Return the (X, Y) coordinate for the center point of the cell that contains the specified text.  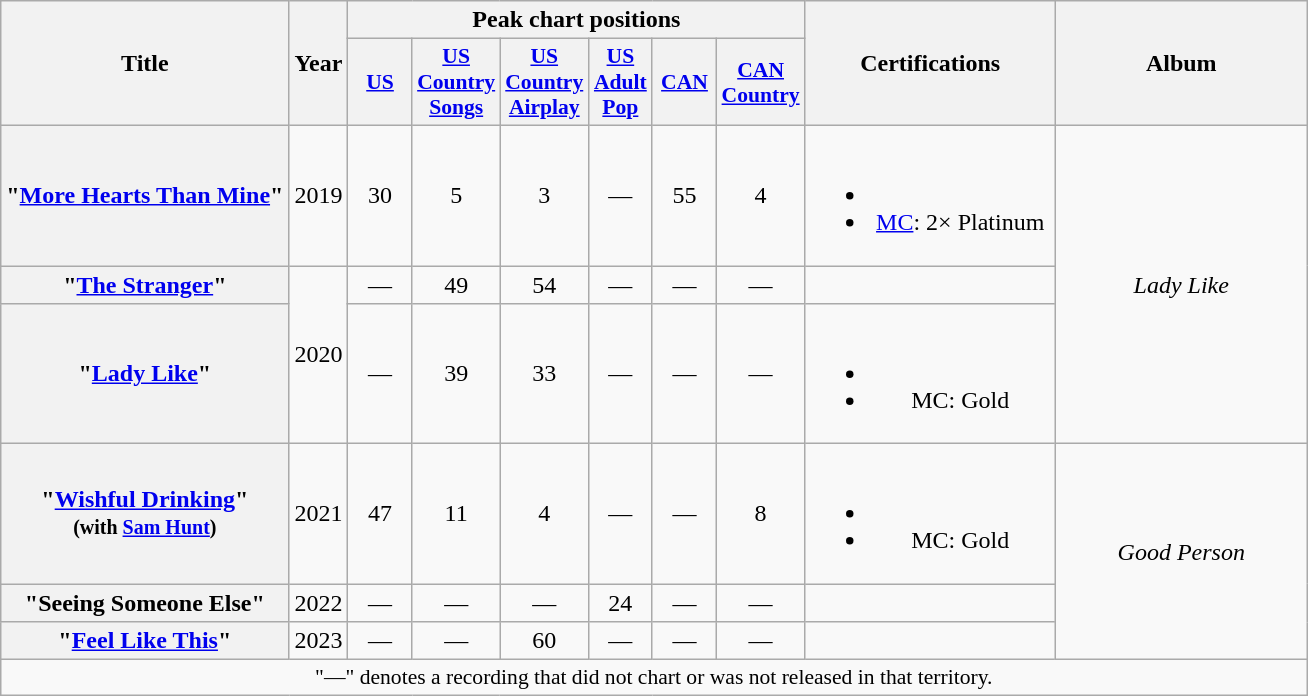
US Country Airplay (544, 82)
11 (456, 514)
2020 (318, 355)
Good Person (1182, 552)
"More Hearts Than Mine" (145, 195)
CAN (684, 82)
MC: 2× Platinum (930, 195)
Lady Like (1182, 284)
2023 (318, 641)
US (380, 82)
"Wishful Drinking"(with Sam Hunt) (145, 514)
US Country Songs (456, 82)
2021 (318, 514)
8 (761, 514)
"—" denotes a recording that did not chart or was not released in that territory. (654, 678)
"Lady Like" (145, 374)
Peak chart positions (576, 20)
"Feel Like This" (145, 641)
Year (318, 64)
55 (684, 195)
54 (544, 285)
5 (456, 195)
US Adult Pop (620, 82)
60 (544, 641)
"The Stranger" (145, 285)
2019 (318, 195)
39 (456, 374)
30 (380, 195)
"Seeing Someone Else" (145, 603)
Title (145, 64)
33 (544, 374)
Certifications (930, 64)
CAN Country (761, 82)
24 (620, 603)
49 (456, 285)
Album (1182, 64)
3 (544, 195)
2022 (318, 603)
47 (380, 514)
